From the cell containing the given text, extract its center point as [x, y] coordinate. 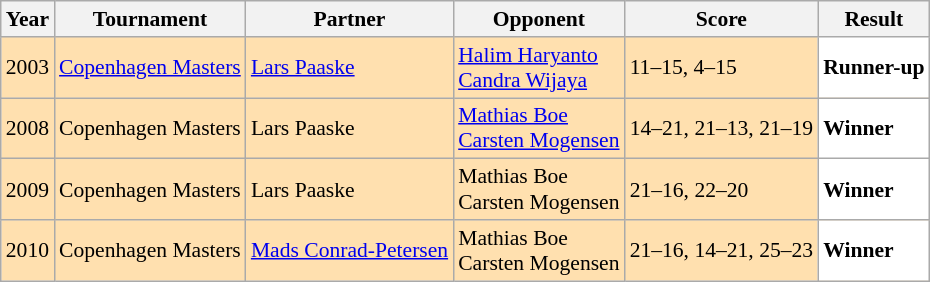
Partner [350, 19]
Score [722, 19]
11–15, 4–15 [722, 68]
21–16, 22–20 [722, 190]
2009 [28, 190]
Halim Haryanto Candra Wijaya [538, 68]
Runner-up [874, 68]
2010 [28, 250]
14–21, 21–13, 21–19 [722, 128]
21–16, 14–21, 25–23 [722, 250]
2003 [28, 68]
Opponent [538, 19]
Tournament [150, 19]
2008 [28, 128]
Mads Conrad-Petersen [350, 250]
Year [28, 19]
Result [874, 19]
